Locate the cell with the specified text and output its (x, y) center coordinate. 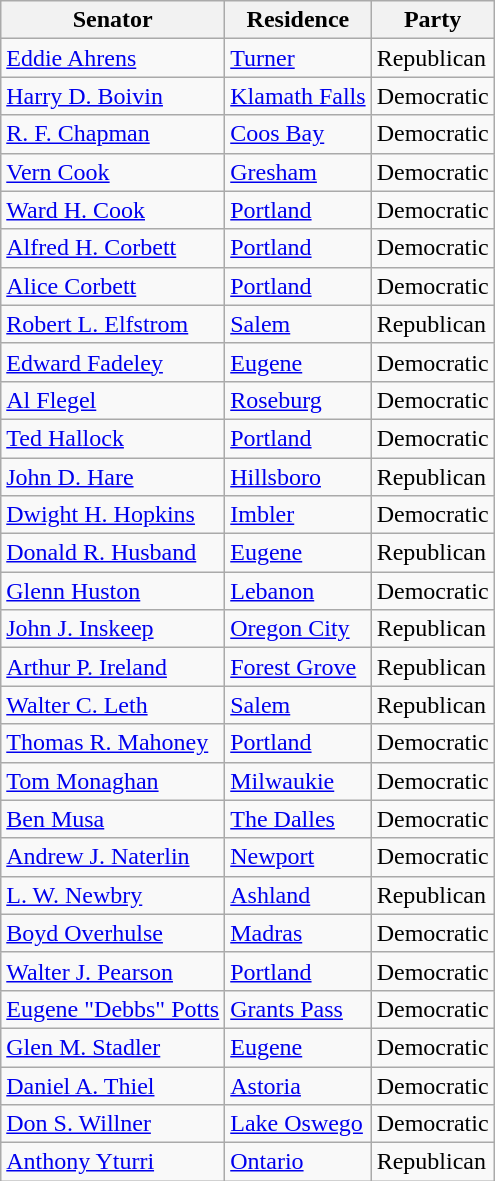
Ben Musa (113, 819)
Senator (113, 20)
Eugene "Debbs" Potts (113, 1009)
Madras (298, 933)
Astoria (298, 1085)
Tom Monaghan (113, 781)
Don S. Willner (113, 1124)
Vern Cook (113, 172)
Harry D. Boivin (113, 96)
John J. Inskeep (113, 629)
John D. Hare (113, 477)
Eddie Ahrens (113, 58)
Imbler (298, 515)
Alfred H. Corbett (113, 248)
Anthony Yturri (113, 1162)
Alice Corbett (113, 286)
The Dalles (298, 819)
Coos Bay (298, 134)
R. F. Chapman (113, 134)
Forest Grove (298, 667)
Roseburg (298, 400)
Residence (298, 20)
Glen M. Stadler (113, 1047)
Ted Hallock (113, 438)
Newport (298, 857)
Walter J. Pearson (113, 971)
Ontario (298, 1162)
Oregon City (298, 629)
Walter C. Leth (113, 705)
Klamath Falls (298, 96)
Milwaukie (298, 781)
Grants Pass (298, 1009)
Andrew J. Naterlin (113, 857)
Thomas R. Mahoney (113, 743)
Al Flegel (113, 400)
Dwight H. Hopkins (113, 515)
Robert L. Elfstrom (113, 324)
L. W. Newbry (113, 895)
Hillsboro (298, 477)
Glenn Huston (113, 591)
Ward H. Cook (113, 210)
Lebanon (298, 591)
Edward Fadeley (113, 362)
Arthur P. Ireland (113, 667)
Daniel A. Thiel (113, 1085)
Boyd Overhulse (113, 933)
Ashland (298, 895)
Gresham (298, 172)
Turner (298, 58)
Party (432, 20)
Donald R. Husband (113, 553)
Lake Oswego (298, 1124)
